Output the (x, y) coordinate of the center of the cell containing the given text.  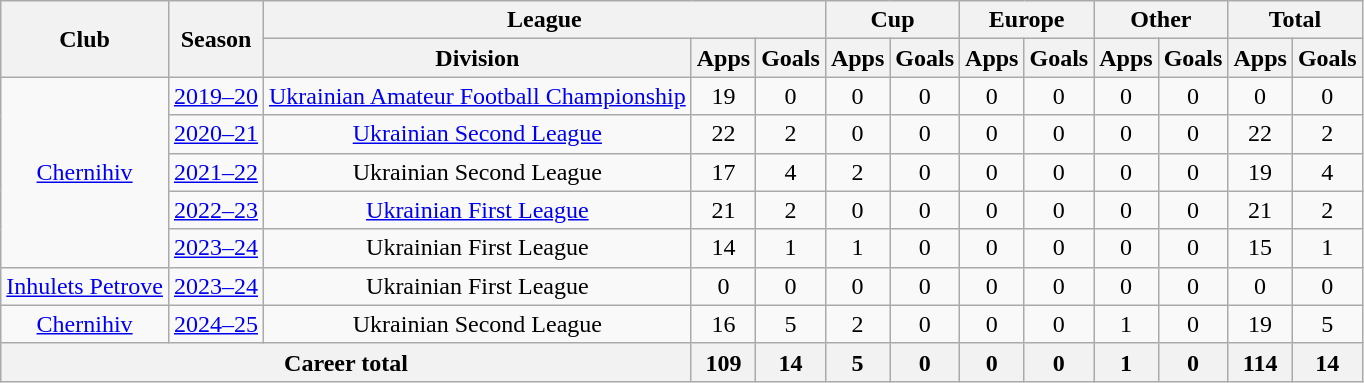
Inhulets Petrove (85, 286)
2024–25 (216, 324)
Cup (892, 20)
Other (1161, 20)
114 (1260, 362)
Total (1295, 20)
Career total (346, 362)
Division (478, 58)
2020–21 (216, 134)
2022–23 (216, 210)
Season (216, 39)
16 (723, 324)
17 (723, 172)
Club (85, 39)
2021–22 (216, 172)
Ukrainian Amateur Football Championship (478, 96)
2019–20 (216, 96)
109 (723, 362)
Europe (1027, 20)
League (545, 20)
15 (1260, 248)
